Capture the cell that displays the provided text and extract its (x, y) central coordinate. 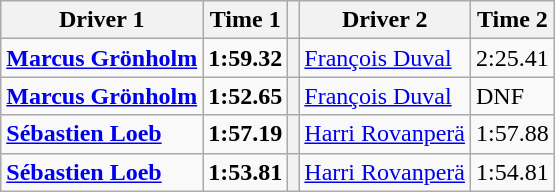
DNF (512, 96)
Time 1 (246, 20)
1:57.19 (246, 134)
Driver 1 (102, 20)
2:25.41 (512, 58)
1:53.81 (246, 172)
1:57.88 (512, 134)
1:54.81 (512, 172)
Driver 2 (385, 20)
1:52.65 (246, 96)
1:59.32 (246, 58)
Time 2 (512, 20)
